Identify which cell holds the provided text, then report its [X, Y] central coordinate. 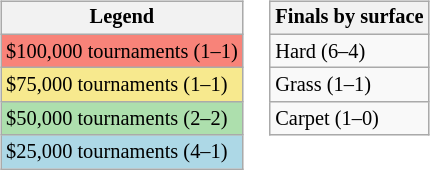
Legend [122, 18]
$50,000 tournaments (2–2) [122, 119]
Carpet (1–0) [349, 119]
Grass (1–1) [349, 85]
$75,000 tournaments (1–1) [122, 85]
Hard (6–4) [349, 51]
Finals by surface [349, 18]
$100,000 tournaments (1–1) [122, 51]
$25,000 tournaments (4–1) [122, 152]
